Locate the cell with the specified text and output its [x, y] center coordinate. 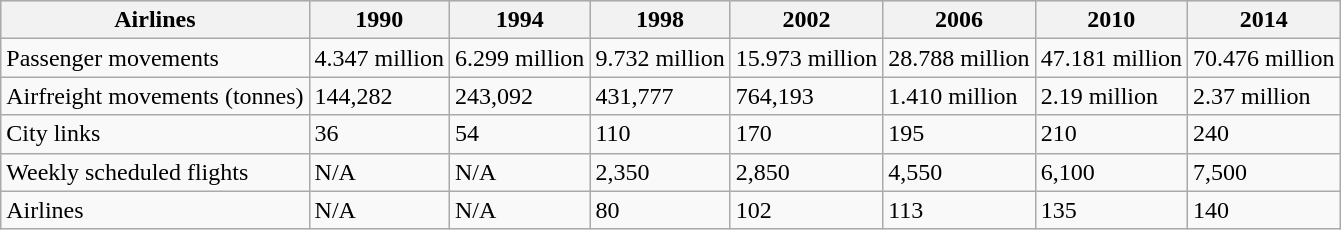
Airfreight movements (tonnes) [155, 96]
2,850 [806, 172]
170 [806, 134]
1.410 million [959, 96]
7,500 [1264, 172]
2.19 million [1111, 96]
144,282 [379, 96]
135 [1111, 210]
6.299 million [519, 58]
243,092 [519, 96]
6,100 [1111, 172]
240 [1264, 134]
2002 [806, 20]
15.973 million [806, 58]
28.788 million [959, 58]
113 [959, 210]
2014 [1264, 20]
1990 [379, 20]
1998 [660, 20]
70.476 million [1264, 58]
195 [959, 134]
2006 [959, 20]
110 [660, 134]
80 [660, 210]
Passenger movements [155, 58]
4,550 [959, 172]
140 [1264, 210]
2010 [1111, 20]
54 [519, 134]
2.37 million [1264, 96]
102 [806, 210]
City links [155, 134]
2,350 [660, 172]
47.181 million [1111, 58]
1994 [519, 20]
764,193 [806, 96]
9.732 million [660, 58]
36 [379, 134]
210 [1111, 134]
431,777 [660, 96]
4.347 million [379, 58]
Weekly scheduled flights [155, 172]
